Determine the [X, Y] coordinate at the center of the cell enclosing the given text.  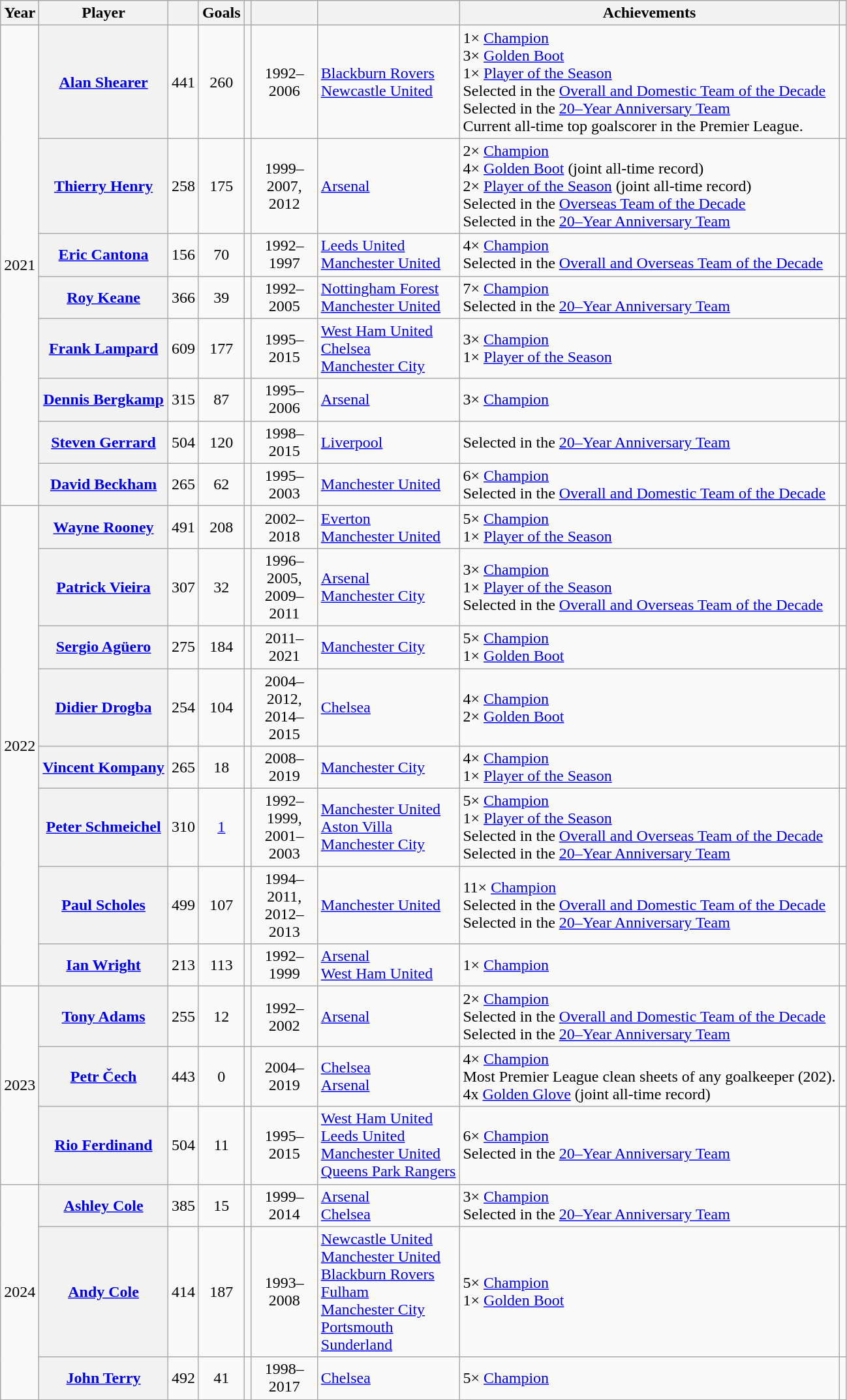
175 [221, 186]
Leeds UnitedManchester United [388, 254]
1998–2017 [285, 1378]
1992–2002 [285, 1016]
187 [221, 1292]
1992–1999 [285, 966]
2023 [20, 1086]
15 [221, 1206]
4× Champion2× Golden Boot [649, 707]
Selected in the 20–Year Anniversary Team [649, 442]
2021 [20, 266]
1992–2005 [285, 297]
ArsenalChelsea [388, 1206]
Petr Čech [104, 1076]
Vincent Kompany [104, 767]
177 [221, 348]
491 [183, 527]
2× ChampionSelected in the Overall and Domestic Team of the DecadeSelected in the 20–Year Anniversary Team [649, 1016]
2008–2019 [285, 767]
113 [221, 966]
Goals [221, 13]
Alan Shearer [104, 82]
Rio Ferdinand [104, 1146]
4× Champion1× Player of the Season [649, 767]
2022 [20, 746]
Sergio Agüero [104, 647]
120 [221, 442]
609 [183, 348]
260 [221, 82]
492 [183, 1378]
156 [183, 254]
2011–2021 [285, 647]
Steven Gerrard [104, 442]
184 [221, 647]
3× Champion1× Player of the Season [649, 348]
310 [183, 827]
3× ChampionSelected in the 20–Year Anniversary Team [649, 1206]
11× ChampionSelected in the Overall and Domestic Team of the DecadeSelected in the 20–Year Anniversary Team [649, 905]
Manchester UnitedAston VillaManchester City [388, 827]
West Ham UnitedLeeds UnitedManchester UnitedQueens Park Rangers [388, 1146]
5× Champion1× Player of the Season [649, 527]
4× ChampionSelected in the Overall and Overseas Team of the Decade [649, 254]
6× ChampionSelected in the 20–Year Anniversary Team [649, 1146]
Andy Cole [104, 1292]
3× Champion [649, 399]
Eric Cantona [104, 254]
1992–1999, 2001–2003 [285, 827]
0 [221, 1076]
255 [183, 1016]
1999–2007, 2012 [285, 186]
1× Champion [649, 966]
David Beckham [104, 484]
Patrick Vieira [104, 587]
1999–2014 [285, 1206]
1994–2011, 2012–2013 [285, 905]
32 [221, 587]
307 [183, 587]
Tony Adams [104, 1016]
62 [221, 484]
11 [221, 1146]
2002–2018 [285, 527]
Didier Drogba [104, 707]
499 [183, 905]
258 [183, 186]
366 [183, 297]
West Ham UnitedChelseaManchester City [388, 348]
Year [20, 13]
6× ChampionSelected in the Overall and Domestic Team of the Decade [649, 484]
2004–2019 [285, 1076]
Paul Scholes [104, 905]
12 [221, 1016]
1995–2006 [285, 399]
Nottingham ForestManchester United [388, 297]
1998–2015 [285, 442]
ArsenalWest Ham United [388, 966]
Ashley Cole [104, 1206]
87 [221, 399]
Newcastle UnitedManchester UnitedBlackburn RoversFulhamManchester CityPortsmouthSunderland [388, 1292]
1996–2005, 2009–2011 [285, 587]
107 [221, 905]
Frank Lampard [104, 348]
18 [221, 767]
213 [183, 966]
Achievements [649, 13]
315 [183, 399]
104 [221, 707]
443 [183, 1076]
1995–2003 [285, 484]
385 [183, 1206]
ChelseaArsenal [388, 1076]
5× Champion [649, 1378]
Wayne Rooney [104, 527]
4× ChampionMost Premier League clean sheets of any goalkeeper (202).4x Golden Glove (joint all-time record) [649, 1076]
Dennis Bergkamp [104, 399]
Peter Schmeichel [104, 827]
John Terry [104, 1378]
414 [183, 1292]
208 [221, 527]
Player [104, 13]
41 [221, 1378]
Blackburn RoversNewcastle United [388, 82]
2004–2012, 2014–2015 [285, 707]
441 [183, 82]
Roy Keane [104, 297]
254 [183, 707]
3× Champion1× Player of the SeasonSelected in the Overall and Overseas Team of the Decade [649, 587]
Liverpool [388, 442]
1992–2006 [285, 82]
1992–1997 [285, 254]
1 [221, 827]
1993–2008 [285, 1292]
5× Champion1× Player of the SeasonSelected in the Overall and Overseas Team of the DecadeSelected in the 20–Year Anniversary Team [649, 827]
ArsenalManchester City [388, 587]
39 [221, 297]
EvertonManchester United [388, 527]
2024 [20, 1292]
7× ChampionSelected in the 20–Year Anniversary Team [649, 297]
70 [221, 254]
Thierry Henry [104, 186]
Ian Wright [104, 966]
275 [183, 647]
